Locate the cell with the specified text and output its (x, y) center coordinate. 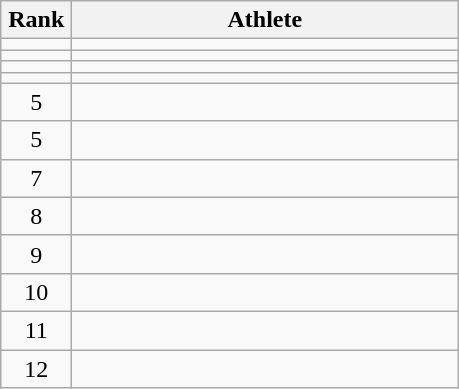
Rank (36, 20)
12 (36, 369)
9 (36, 254)
8 (36, 216)
11 (36, 330)
7 (36, 178)
Athlete (265, 20)
10 (36, 292)
